Return the (x, y) coordinate for the center point of the cell that contains the specified text.  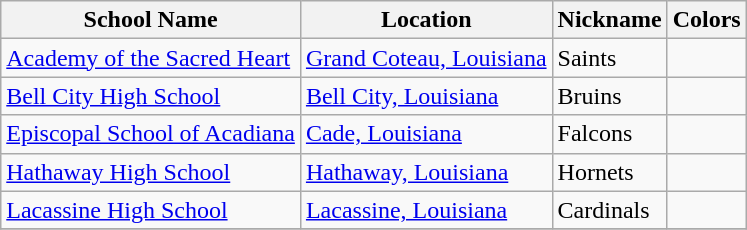
Location (426, 20)
Cade, Louisiana (426, 134)
Hathaway High School (151, 172)
Grand Coteau, Louisiana (426, 58)
Hornets (610, 172)
Bruins (610, 96)
Episcopal School of Acadiana (151, 134)
Bell City, Louisiana (426, 96)
Saints (610, 58)
Falcons (610, 134)
School Name (151, 20)
Lacassine, Louisiana (426, 210)
Hathaway, Louisiana (426, 172)
Colors (706, 20)
Academy of the Sacred Heart (151, 58)
Nickname (610, 20)
Bell City High School (151, 96)
Cardinals (610, 210)
Lacassine High School (151, 210)
